Detect which cell encompasses the target text, then output its (x, y) center coordinate. 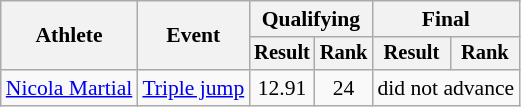
Event (193, 36)
did not advance (446, 88)
24 (344, 88)
Final (446, 19)
Qualifying (310, 19)
Athlete (70, 36)
Triple jump (193, 88)
12.91 (282, 88)
Nicola Martial (70, 88)
